Output the [x, y] coordinate of the center of the cell containing the given text.  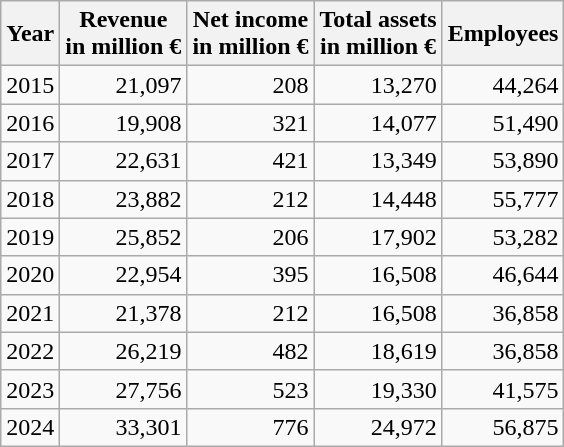
2022 [30, 351]
24,972 [378, 427]
523 [250, 389]
206 [250, 237]
Net incomein million € [250, 34]
2017 [30, 161]
2020 [30, 275]
56,875 [503, 427]
14,448 [378, 199]
776 [250, 427]
46,644 [503, 275]
2021 [30, 313]
25,852 [124, 237]
53,282 [503, 237]
321 [250, 123]
Year [30, 34]
Total assetsin million € [378, 34]
395 [250, 275]
22,631 [124, 161]
2023 [30, 389]
2018 [30, 199]
2015 [30, 85]
2016 [30, 123]
421 [250, 161]
53,890 [503, 161]
51,490 [503, 123]
22,954 [124, 275]
18,619 [378, 351]
19,908 [124, 123]
21,378 [124, 313]
55,777 [503, 199]
41,575 [503, 389]
21,097 [124, 85]
23,882 [124, 199]
208 [250, 85]
13,270 [378, 85]
27,756 [124, 389]
17,902 [378, 237]
13,349 [378, 161]
19,330 [378, 389]
2019 [30, 237]
Employees [503, 34]
44,264 [503, 85]
33,301 [124, 427]
26,219 [124, 351]
2024 [30, 427]
482 [250, 351]
Revenuein million € [124, 34]
14,077 [378, 123]
